Output the [x, y] coordinate of the center of the cell containing the given text.  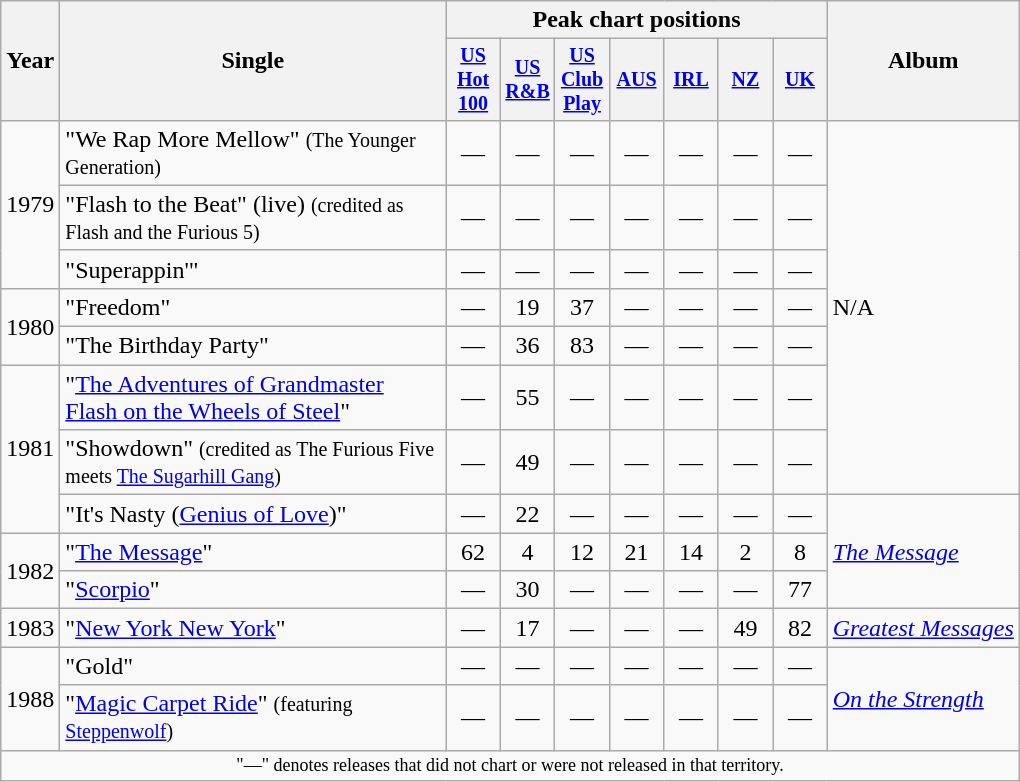
"It's Nasty (Genius of Love)" [253, 514]
US Club Play [582, 80]
"—" denotes releases that did not chart or were not released in that territory. [510, 766]
Single [253, 61]
12 [582, 552]
AUS [636, 80]
"The Birthday Party" [253, 346]
82 [800, 628]
The Message [923, 552]
1982 [30, 571]
4 [527, 552]
IRL [691, 80]
14 [691, 552]
37 [582, 307]
19 [527, 307]
UK [800, 80]
"Flash to the Beat" (live) (credited as Flash and the Furious 5) [253, 218]
NZ [745, 80]
US R&B [527, 80]
30 [527, 590]
2 [745, 552]
"New York New York" [253, 628]
1981 [30, 449]
1979 [30, 204]
1980 [30, 326]
8 [800, 552]
"Gold" [253, 666]
"We Rap More Mellow" (The Younger Generation) [253, 152]
"Freedom" [253, 307]
Peak chart positions [636, 20]
22 [527, 514]
1983 [30, 628]
83 [582, 346]
Greatest Messages [923, 628]
"Superappin'" [253, 269]
62 [473, 552]
"The Message" [253, 552]
21 [636, 552]
77 [800, 590]
N/A [923, 307]
"Scorpio" [253, 590]
36 [527, 346]
"Showdown" (credited as The Furious Five meets The Sugarhill Gang) [253, 462]
"The Adventures of Grandmaster Flash on the Wheels of Steel" [253, 398]
"Magic Carpet Ride" (featuring Steppenwolf) [253, 718]
On the Strength [923, 698]
US Hot 100 [473, 80]
1988 [30, 698]
17 [527, 628]
Album [923, 61]
55 [527, 398]
Year [30, 61]
